Search for the cell housing the specified text and yield its [X, Y] center coordinate. 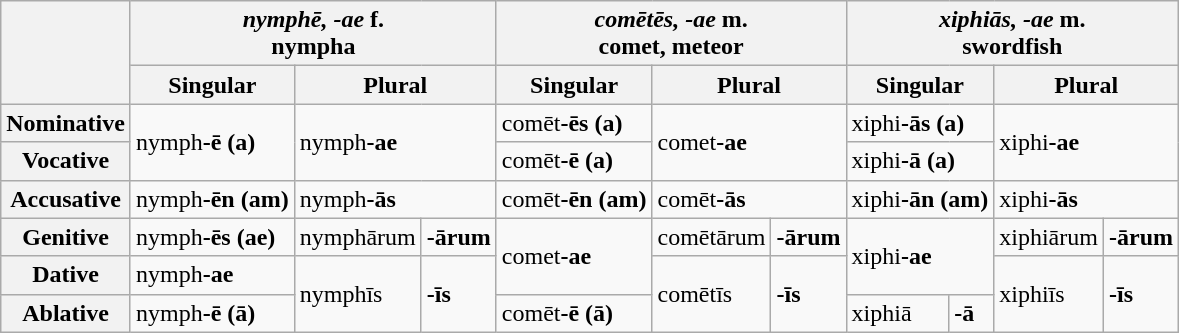
nymph-ē (ā) [212, 313]
comēt-ēs (a) [574, 123]
nymph-ās [395, 199]
xiphi-ās [1086, 199]
xiphiīs [1049, 294]
comēt-ē (ā) [574, 313]
xiphiārum [1049, 237]
nymph-ē (a) [212, 142]
nymph-ēs (ae) [212, 237]
Vocative [66, 161]
Genitive [66, 237]
xiphi-ā (a) [920, 161]
Nominative [66, 123]
comēt-ēn (am) [574, 199]
nymph-ēn (am) [212, 199]
xiphiā [898, 313]
Dative [66, 275]
xiphi-ān (am) [920, 199]
nymphē, -ae f.nympha [313, 34]
nymphārum [358, 237]
-ā [972, 313]
Ablative [66, 313]
comētīs [712, 294]
Accusative [66, 199]
comēt-ās [749, 199]
xiphi-ās (a) [920, 123]
comētēs, -ae m.comet, meteor [671, 34]
comēt-ē (a) [574, 161]
comētārum [712, 237]
nymphīs [358, 294]
xiphiās, -ae m.swordfish [1012, 34]
